Capture the cell that displays the provided text and extract its [X, Y] central coordinate. 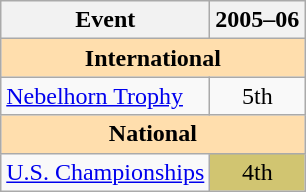
4th [258, 172]
U.S. Championships [106, 172]
5th [258, 96]
Nebelhorn Trophy [106, 96]
International [153, 58]
2005–06 [258, 20]
Event [106, 20]
National [153, 134]
